Scan for the cell matching the given text and deliver its (X, Y) coordinate at center. 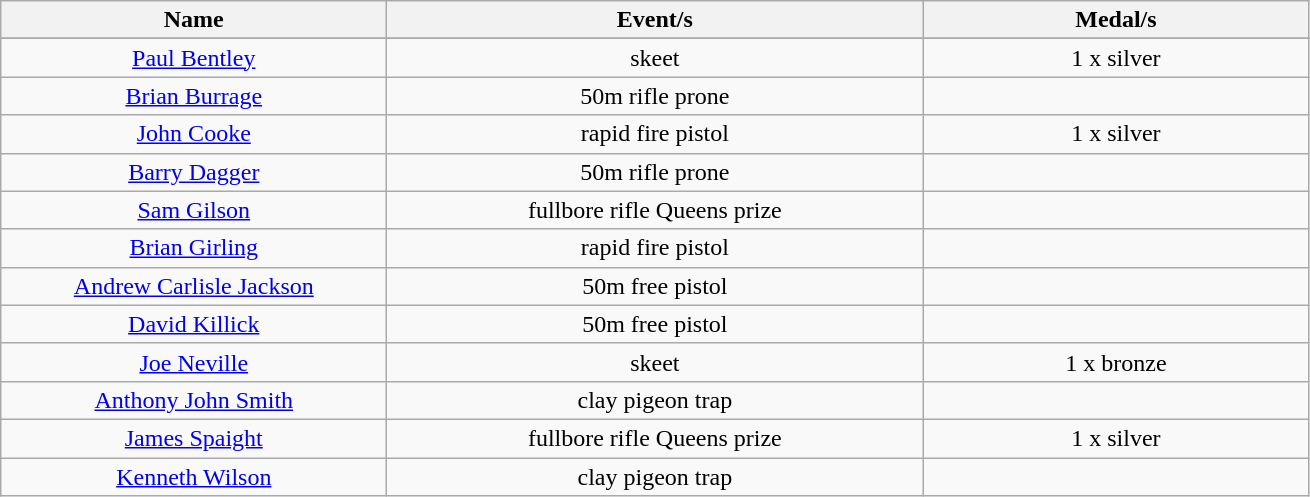
Kenneth Wilson (194, 477)
James Spaight (194, 438)
David Killick (194, 324)
John Cooke (194, 134)
Anthony John Smith (194, 400)
Paul Bentley (194, 58)
Name (194, 20)
1 x bronze (1116, 362)
Andrew Carlisle Jackson (194, 286)
Event/s (655, 20)
Joe Neville (194, 362)
Brian Girling (194, 248)
Brian Burrage (194, 96)
Barry Dagger (194, 172)
Sam Gilson (194, 210)
Medal/s (1116, 20)
